Pinpoint the cell where the given text exists, returning its [x, y] midpoint coordinate. 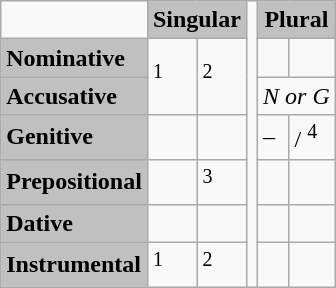
Instrumental [74, 264]
3 [222, 182]
– [274, 138]
Accusative [74, 96]
Genitive [74, 138]
Dative [74, 223]
/ 4 [312, 138]
N or G [297, 96]
Singular [196, 20]
Plural [297, 20]
Prepositional [74, 182]
Nominative [74, 58]
